Pinpoint the cell where the given text exists, returning its (x, y) midpoint coordinate. 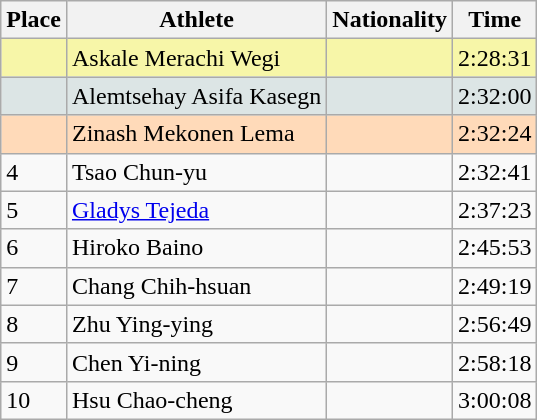
2:58:18 (495, 362)
2:56:49 (495, 324)
Askale Merachi Wegi (196, 58)
5 (34, 210)
Zhu Ying-ying (196, 324)
6 (34, 248)
Chen Yi-ning (196, 362)
7 (34, 286)
Gladys Tejeda (196, 210)
9 (34, 362)
Time (495, 20)
Nationality (390, 20)
Alemtsehay Asifa Kasegn (196, 96)
3:00:08 (495, 400)
2:32:00 (495, 96)
Athlete (196, 20)
Chang Chih-hsuan (196, 286)
4 (34, 172)
Tsao Chun-yu (196, 172)
10 (34, 400)
2:32:41 (495, 172)
Hiroko Baino (196, 248)
2:37:23 (495, 210)
8 (34, 324)
2:28:31 (495, 58)
Zinash Mekonen Lema (196, 134)
Hsu Chao-cheng (196, 400)
2:45:53 (495, 248)
2:32:24 (495, 134)
Place (34, 20)
2:49:19 (495, 286)
